For the text-containing cell, return its midpoint in [X, Y] coordinate format. 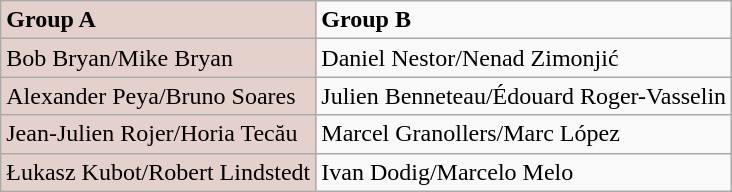
Marcel Granollers/Marc López [524, 134]
Alexander Peya/Bruno Soares [158, 96]
Julien Benneteau/Édouard Roger-Vasselin [524, 96]
Group A [158, 20]
Łukasz Kubot/Robert Lindstedt [158, 172]
Ivan Dodig/Marcelo Melo [524, 172]
Daniel Nestor/Nenad Zimonjić [524, 58]
Bob Bryan/Mike Bryan [158, 58]
Jean-Julien Rojer/Horia Tecău [158, 134]
Group B [524, 20]
